Detect which cell encompasses the target text, then output its [x, y] center coordinate. 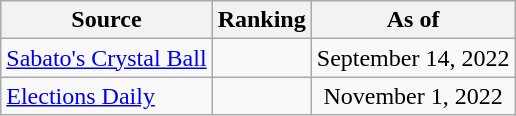
Ranking [262, 20]
September 14, 2022 [413, 58]
Source [106, 20]
Elections Daily [106, 96]
November 1, 2022 [413, 96]
As of [413, 20]
Sabato's Crystal Ball [106, 58]
